Pinpoint the cell where the given text exists, returning its (X, Y) midpoint coordinate. 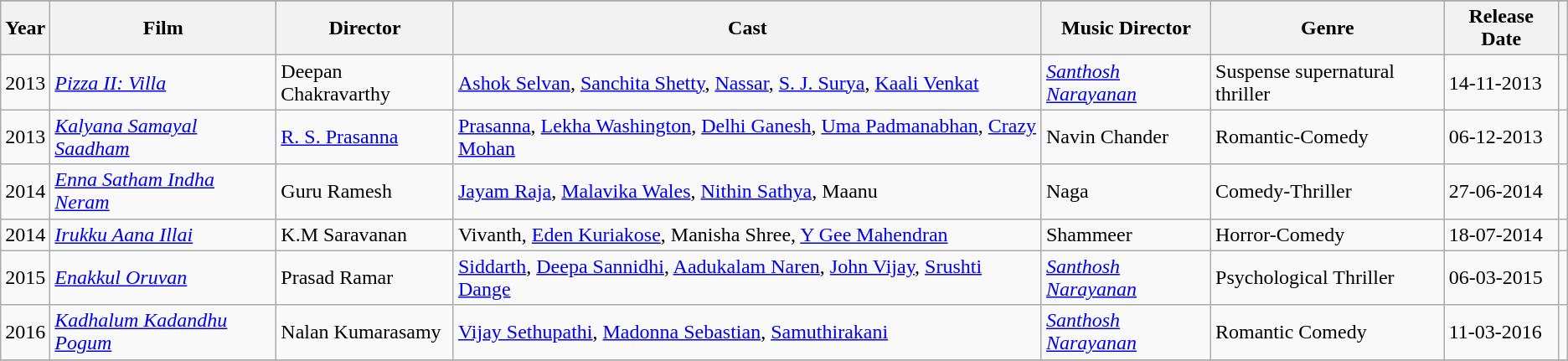
06-03-2015 (1501, 278)
27-06-2014 (1501, 191)
R. S. Prasanna (365, 137)
Release Date (1501, 28)
Romantic-Comedy (1328, 137)
18-07-2014 (1501, 235)
Nalan Kumarasamy (365, 332)
Naga (1126, 191)
Enakkul Oruvan (163, 278)
06-12-2013 (1501, 137)
Genre (1328, 28)
Irukku Aana Illai (163, 235)
Jayam Raja, Malavika Wales, Nithin Sathya, Maanu (747, 191)
Prasanna, Lekha Washington, Delhi Ganesh, Uma Padmanabhan, Crazy Mohan (747, 137)
Ashok Selvan, Sanchita Shetty, Nassar, S. J. Surya, Kaali Venkat (747, 82)
Enna Satham Indha Neram (163, 191)
Pizza II: Villa (163, 82)
Kadhalum Kadandhu Pogum (163, 332)
2016 (25, 332)
K.M Saravanan (365, 235)
Deepan Chakravarthy (365, 82)
Comedy-Thriller (1328, 191)
Navin Chander (1126, 137)
Prasad Ramar (365, 278)
Suspense supernatural thriller (1328, 82)
Siddarth, Deepa Sannidhi, Aadukalam Naren, John Vijay, Srushti Dange (747, 278)
Film (163, 28)
Shammeer (1126, 235)
Vijay Sethupathi, Madonna Sebastian, Samuthirakani (747, 332)
2015 (25, 278)
14-11-2013 (1501, 82)
Kalyana Samayal Saadham (163, 137)
11-03-2016 (1501, 332)
Music Director (1126, 28)
Psychological Thriller (1328, 278)
Guru Ramesh (365, 191)
Year (25, 28)
Romantic Comedy (1328, 332)
Director (365, 28)
Vivanth, Eden Kuriakose, Manisha Shree, Y Gee Mahendran (747, 235)
Cast (747, 28)
Horror-Comedy (1328, 235)
